From the cell containing the given text, extract its center point as [x, y] coordinate. 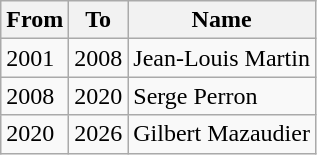
Jean-Louis Martin [222, 58]
To [98, 20]
2026 [98, 134]
Serge Perron [222, 96]
2001 [35, 58]
From [35, 20]
Name [222, 20]
Gilbert Mazaudier [222, 134]
